Identify which cell holds the provided text, then report its [X, Y] central coordinate. 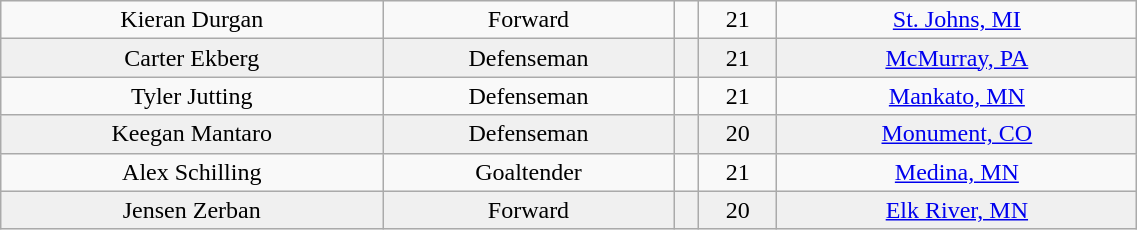
Elk River, MN [957, 210]
Tyler Jutting [192, 96]
Keegan Mantaro [192, 134]
Mankato, MN [957, 96]
Alex Schilling [192, 172]
McMurray, PA [957, 58]
Medina, MN [957, 172]
St. Johns, MI [957, 20]
Jensen Zerban [192, 210]
Carter Ekberg [192, 58]
Monument, CO [957, 134]
Goaltender [529, 172]
Kieran Durgan [192, 20]
